Provide the (x, y) coordinate of the cell's center where the given text is located.  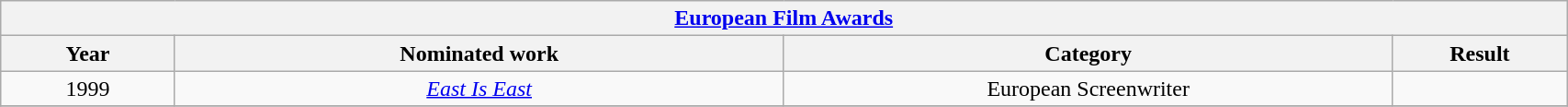
Category (1088, 53)
Result (1479, 53)
European Film Awards (784, 18)
East Is East (479, 89)
Nominated work (479, 53)
European Screenwriter (1088, 89)
Year (88, 53)
1999 (88, 89)
